Identify which cell holds the provided text, then report its (x, y) central coordinate. 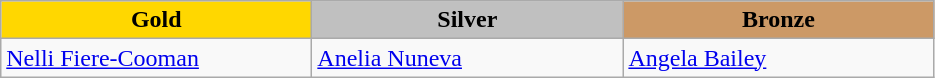
Silver (468, 20)
Anelia Nuneva (468, 58)
Gold (156, 20)
Angela Bailey (778, 58)
Bronze (778, 20)
Nelli Fiere-Cooman (156, 58)
